Search for the cell housing the specified text and yield its (X, Y) center coordinate. 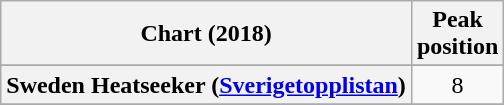
Sweden Heatseeker (Sverigetopplistan) (206, 85)
Peakposition (457, 34)
8 (457, 85)
Chart (2018) (206, 34)
